Return [X, Y] of the center of cell containing provided text 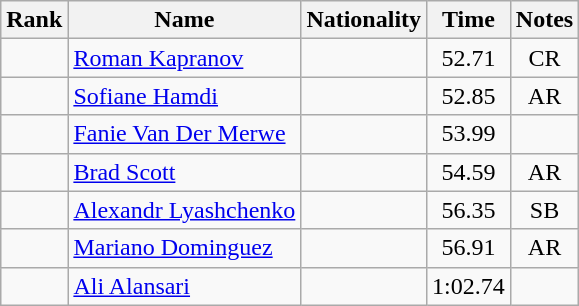
Time [469, 20]
Rank [34, 20]
Name [184, 20]
52.85 [469, 96]
Roman Kapranov [184, 58]
56.91 [469, 248]
52.71 [469, 58]
Fanie Van Der Merwe [184, 134]
53.99 [469, 134]
56.35 [469, 210]
1:02.74 [469, 286]
Alexandr Lyashchenko [184, 210]
54.59 [469, 172]
Brad Scott [184, 172]
SB [544, 210]
Sofiane Hamdi [184, 96]
Mariano Dominguez [184, 248]
Ali Alansari [184, 286]
CR [544, 58]
Nationality [364, 20]
Notes [544, 20]
